Find where the given text appears and provide that cell's center as [X, Y] coordinate. 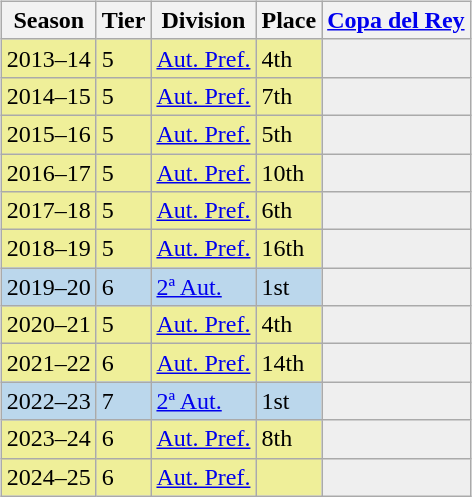
Place [289, 20]
14th [289, 363]
Tier [124, 20]
2017–18 [48, 211]
2024–25 [48, 477]
2014–15 [48, 96]
5th [289, 134]
2020–21 [48, 325]
8th [289, 439]
2021–22 [48, 363]
2019–20 [48, 287]
2015–16 [48, 134]
7th [289, 96]
Copa del Rey [396, 20]
2022–23 [48, 401]
16th [289, 249]
2013–14 [48, 58]
6th [289, 211]
Division [204, 20]
7 [124, 401]
10th [289, 173]
2018–19 [48, 249]
2016–17 [48, 173]
2023–24 [48, 439]
Season [48, 20]
